Provide the (X, Y) coordinate of the cell's center where the given text is located.  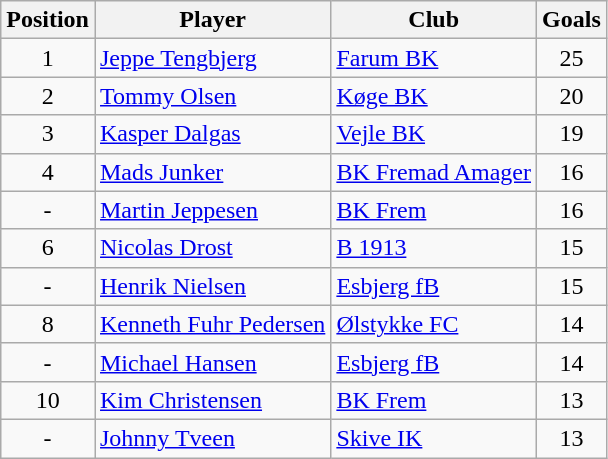
6 (48, 248)
Vejle BK (434, 134)
Skive IK (434, 438)
Player (212, 20)
Position (48, 20)
Mads Junker (212, 172)
2 (48, 96)
Ølstykke FC (434, 324)
Kim Christensen (212, 400)
4 (48, 172)
Kasper Dalgas (212, 134)
3 (48, 134)
10 (48, 400)
Jeppe Tengbjerg (212, 58)
8 (48, 324)
Køge BK (434, 96)
BK Fremad Amager (434, 172)
Kenneth Fuhr Pedersen (212, 324)
Michael Hansen (212, 362)
19 (572, 134)
Farum BK (434, 58)
Goals (572, 20)
Martin Jeppesen (212, 210)
1 (48, 58)
25 (572, 58)
Henrik Nielsen (212, 286)
Nicolas Drost (212, 248)
Johnny Tveen (212, 438)
Tommy Olsen (212, 96)
Club (434, 20)
B 1913 (434, 248)
20 (572, 96)
